For the text-containing cell, return its midpoint in (X, Y) coordinate format. 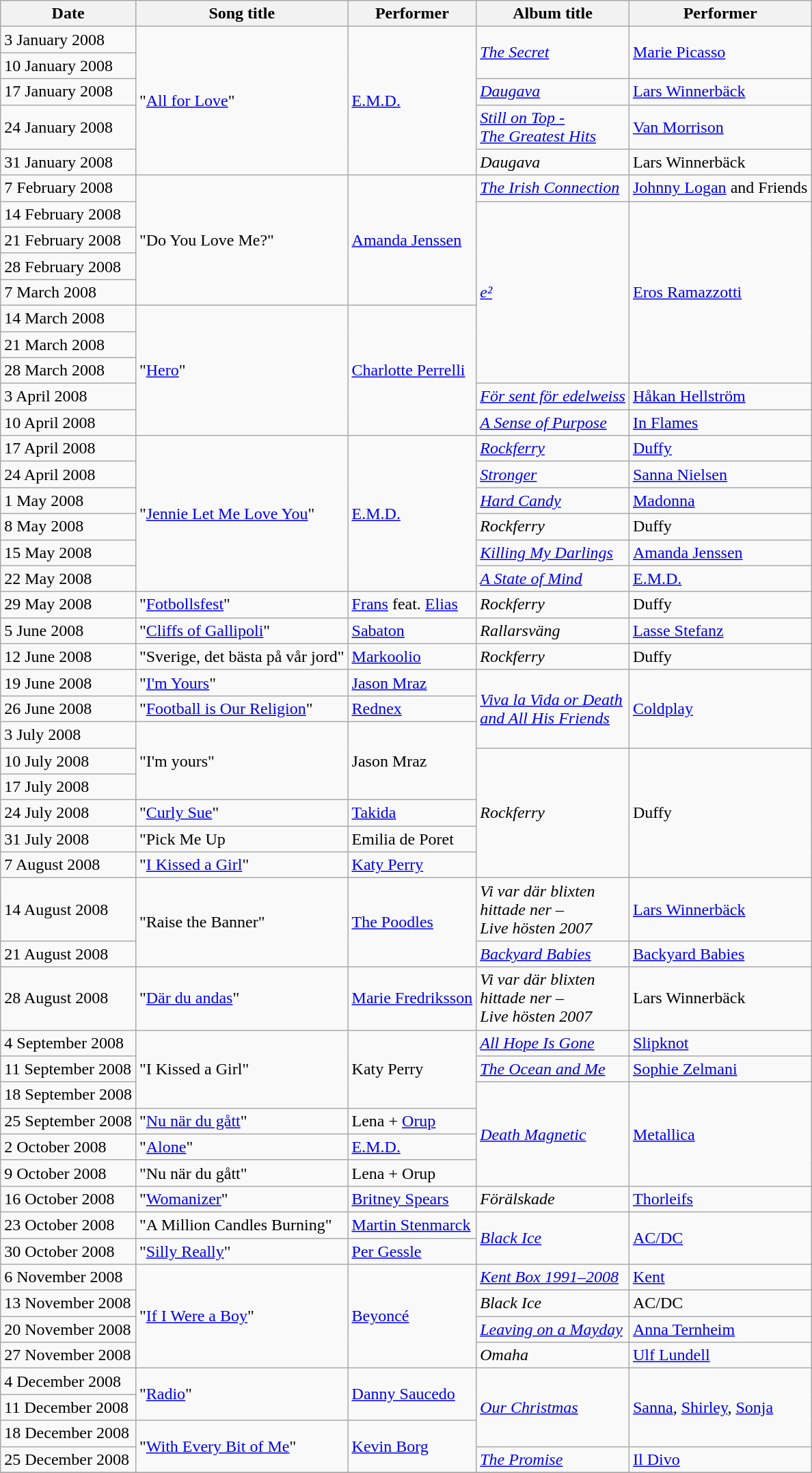
25 September 2008 (68, 1121)
21 August 2008 (68, 954)
Sophie Zelmani (720, 1069)
Slipknot (720, 1043)
"I'm yours" (242, 760)
In Flames (720, 423)
13 November 2008 (68, 1303)
28 March 2008 (68, 371)
10 July 2008 (68, 761)
6 November 2008 (68, 1277)
Per Gessle (412, 1251)
24 July 2008 (68, 813)
Van Morrison (720, 127)
20 November 2008 (68, 1329)
"Fotbollsfest" (242, 605)
24 January 2008 (68, 127)
The Secret (553, 53)
Markoolio (412, 656)
"Jennie Let Me Love You" (242, 514)
4 December 2008 (68, 1381)
"If I Were a Boy" (242, 1316)
"Där du andas" (242, 998)
7 February 2008 (68, 188)
8 May 2008 (68, 527)
Madonna (720, 501)
17 July 2008 (68, 787)
The Ocean and Me (553, 1069)
Marie Picasso (720, 53)
Omaha (553, 1355)
Beyoncé (412, 1316)
Martin Stenmarck (412, 1225)
Takida (412, 813)
3 January 2008 (68, 40)
10 April 2008 (68, 423)
1 May 2008 (68, 501)
Date (68, 14)
"Cliffs of Gallipoli" (242, 631)
The Poodles (412, 923)
Sabaton (412, 631)
15 May 2008 (68, 553)
3 July 2008 (68, 734)
11 September 2008 (68, 1069)
Marie Fredriksson (412, 998)
2 October 2008 (68, 1147)
Still on Top - The Greatest Hits (553, 127)
Album title (553, 14)
A State of Mind (553, 579)
Song title (242, 14)
Lasse Stefanz (720, 631)
Emilia de Poret (412, 839)
Frans feat. Elias (412, 605)
Rednex (412, 708)
"Pick Me Up (242, 839)
Sanna Nielsen (720, 475)
The Promise (553, 1459)
"Alone" (242, 1147)
25 December 2008 (68, 1459)
Hard Candy (553, 501)
21 March 2008 (68, 344)
Our Christmas (553, 1407)
23 October 2008 (68, 1225)
Förälskade (553, 1199)
e² (553, 292)
"I'm Yours" (242, 682)
"A Million Candles Burning" (242, 1225)
Leaving on a Mayday (553, 1329)
The Irish Connection (553, 188)
28 February 2008 (68, 266)
14 August 2008 (68, 910)
17 April 2008 (68, 449)
Viva la Vida or Death and All His Friends (553, 708)
Death Magnetic (553, 1134)
31 July 2008 (68, 839)
"Sverige, det bästa på vår jord" (242, 656)
5 June 2008 (68, 631)
Stronger (553, 475)
Håkan Hellström (720, 397)
Kent (720, 1277)
9 October 2008 (68, 1173)
Britney Spears (412, 1199)
"Raise the Banner" (242, 923)
30 October 2008 (68, 1251)
16 October 2008 (68, 1199)
17 January 2008 (68, 92)
7 August 2008 (68, 865)
27 November 2008 (68, 1355)
"Do You Love Me?" (242, 240)
Sanna, Shirley, Sonja (720, 1407)
All Hope Is Gone (553, 1043)
A Sense of Purpose (553, 423)
Anna Ternheim (720, 1329)
Killing My Darlings (553, 553)
Charlotte Perrelli (412, 370)
Ulf Lundell (720, 1355)
4 September 2008 (68, 1043)
10 January 2008 (68, 66)
"With Every Bit of Me" (242, 1446)
Eros Ramazzotti (720, 292)
26 June 2008 (68, 708)
29 May 2008 (68, 605)
18 December 2008 (68, 1433)
18 September 2008 (68, 1095)
31 January 2008 (68, 162)
"Radio" (242, 1394)
14 February 2008 (68, 214)
"Hero" (242, 370)
"Curly Sue" (242, 813)
Thorleifs (720, 1199)
28 August 2008 (68, 998)
21 February 2008 (68, 240)
11 December 2008 (68, 1407)
Danny Saucedo (412, 1394)
Coldplay (720, 708)
Rallarsväng (553, 631)
12 June 2008 (68, 656)
24 April 2008 (68, 475)
"Football is Our Religion" (242, 708)
19 June 2008 (68, 682)
Johnny Logan and Friends (720, 188)
"All for Love" (242, 101)
För sent för edelweiss (553, 397)
22 May 2008 (68, 579)
Kevin Borg (412, 1446)
3 April 2008 (68, 397)
7 March 2008 (68, 292)
Il Divo (720, 1459)
"Silly Really" (242, 1251)
14 March 2008 (68, 318)
Kent Box 1991–2008 (553, 1277)
"Womanizer" (242, 1199)
Metallica (720, 1134)
